Determine the [x, y] coordinate at the center of the cell enclosing the given text.  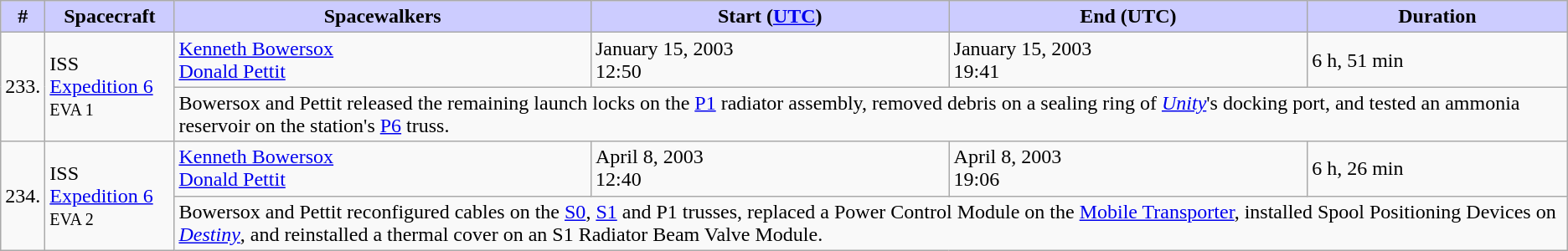
End (UTC) [1128, 17]
6 h, 26 min [1437, 169]
233. [23, 87]
234. [23, 196]
Duration [1437, 17]
Spacewalkers [383, 17]
Spacecraft [110, 17]
Start (UTC) [770, 17]
ISS Expedition 6EVA 2 [110, 196]
ISS Expedition 6EVA 1 [110, 87]
6 h, 51 min [1437, 60]
April 8, 2003 19:06 [1128, 169]
# [23, 17]
April 8, 2003 12:40 [770, 169]
January 15, 2003 12:50 [770, 60]
January 15, 2003 19:41 [1128, 60]
